Determine the (X, Y) coordinate at the center of the cell enclosing the given text.  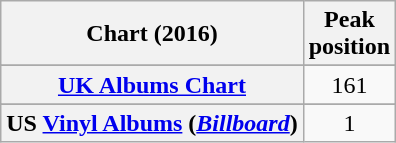
Peak position (349, 34)
1 (349, 123)
US Vinyl Albums (Billboard) (152, 123)
Chart (2016) (152, 34)
UK Albums Chart (152, 85)
161 (349, 85)
